Determine the (x, y) coordinate at the center of the cell enclosing the given text.  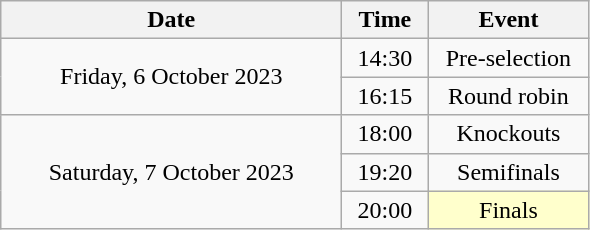
18:00 (385, 134)
Time (385, 20)
Finals (508, 210)
16:15 (385, 96)
Pre-selection (508, 58)
Event (508, 20)
Friday, 6 October 2023 (172, 77)
Knockouts (508, 134)
19:20 (385, 172)
14:30 (385, 58)
Date (172, 20)
20:00 (385, 210)
Semifinals (508, 172)
Round robin (508, 96)
Saturday, 7 October 2023 (172, 172)
